Detect which cell encompasses the target text, then output its [x, y] center coordinate. 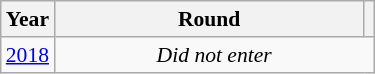
2018 [28, 55]
Year [28, 19]
Did not enter [214, 55]
Round [209, 19]
